Pinpoint the cell where the given text exists, returning its [X, Y] midpoint coordinate. 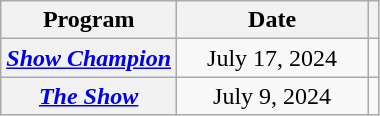
Show Champion [89, 58]
July 17, 2024 [272, 58]
Program [89, 20]
July 9, 2024 [272, 96]
The Show [89, 96]
Date [272, 20]
